Locate the cell with the specified text and output its [x, y] center coordinate. 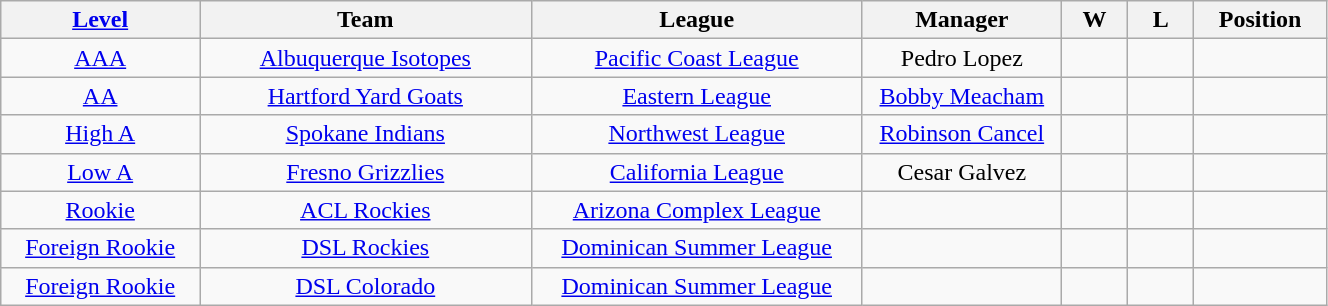
Cesar Galvez [962, 172]
Pedro Lopez [962, 58]
Position [1260, 20]
Fresno Grizzlies [366, 172]
Bobby Meacham [962, 96]
League [696, 20]
Northwest League [696, 134]
Hartford Yard Goats [366, 96]
Arizona Complex League [696, 210]
AA [100, 96]
Manager [962, 20]
DSL Rockies [366, 248]
W [1094, 20]
Spokane Indians [366, 134]
Rookie [100, 210]
Albuquerque Isotopes [366, 58]
DSL Colorado [366, 286]
AAA [100, 58]
Team [366, 20]
California League [696, 172]
Robinson Cancel [962, 134]
Pacific Coast League [696, 58]
Low A [100, 172]
High A [100, 134]
Level [100, 20]
Eastern League [696, 96]
L [1161, 20]
ACL Rockies [366, 210]
